For the text-containing cell, return its midpoint in [X, Y] coordinate format. 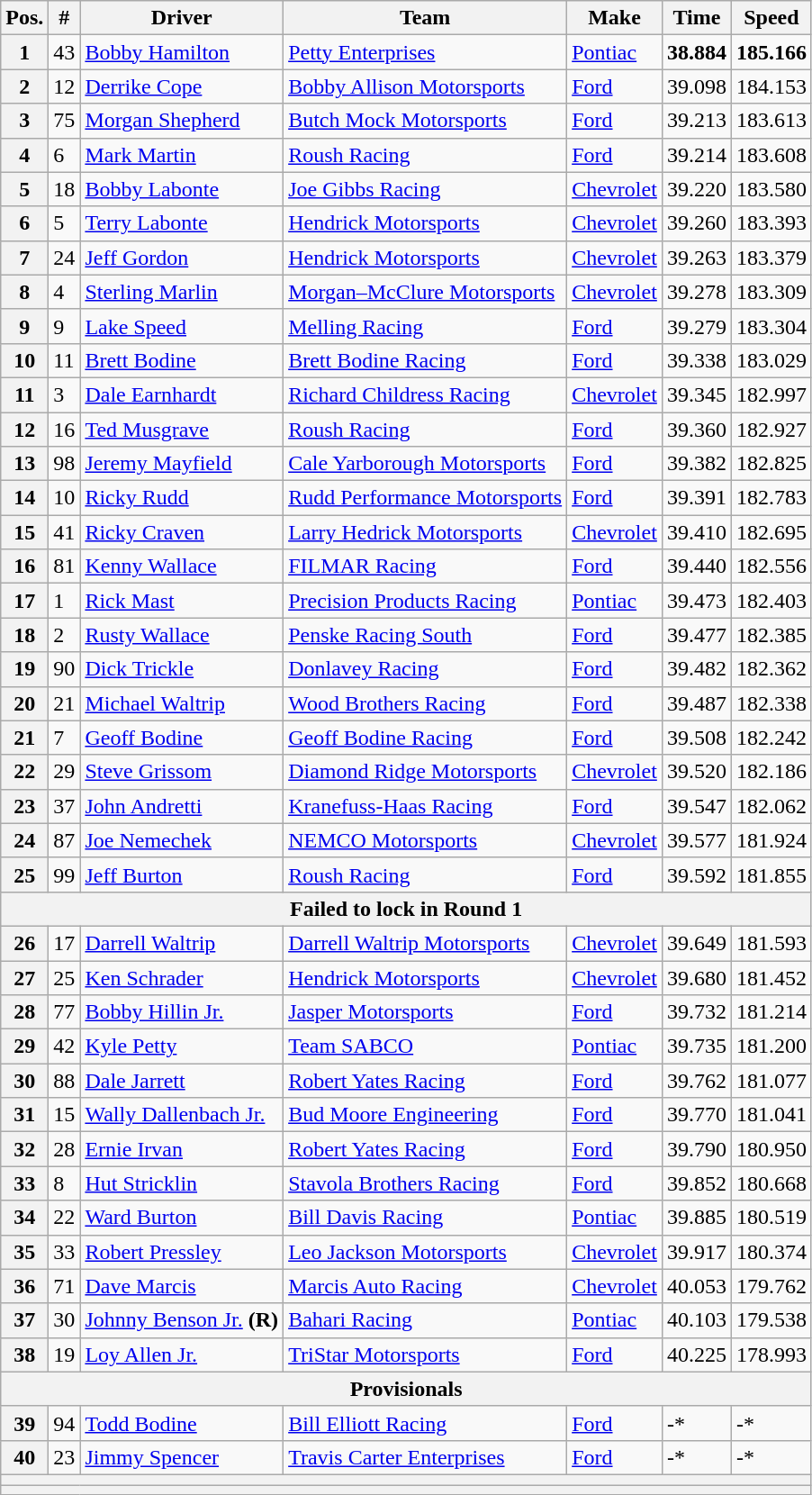
94 [65, 1423]
Pos. [25, 18]
41 [65, 532]
Kyle Petty [182, 1046]
Provisionals [407, 1389]
77 [65, 1012]
Rick Mast [182, 601]
Bill Davis Racing [425, 1218]
39.520 [697, 772]
39.382 [697, 464]
Diamond Ridge Motorsports [425, 772]
87 [65, 840]
Michael Waltrip [182, 703]
39.735 [697, 1046]
39.213 [697, 121]
14 [25, 498]
Ernie Irvan [182, 1149]
40 [25, 1457]
Mark Martin [182, 155]
Team SABCO [425, 1046]
182.385 [771, 635]
Bobby Hamilton [182, 52]
Rudd Performance Motorsports [425, 498]
71 [65, 1286]
Team [425, 18]
182.242 [771, 738]
183.393 [771, 223]
Todd Bodine [182, 1423]
90 [65, 669]
75 [65, 121]
Time [697, 18]
Bobby Allison Motorsports [425, 86]
Rusty Wallace [182, 635]
39.770 [697, 1115]
Marcis Auto Racing [425, 1286]
Joe Gibbs Racing [425, 189]
Darrell Waltrip Motorsports [425, 943]
Ken Schrader [182, 977]
20 [25, 703]
Jeff Burton [182, 874]
181.924 [771, 840]
Kranefuss-Haas Racing [425, 806]
182.362 [771, 669]
182.997 [771, 394]
181.041 [771, 1115]
27 [25, 977]
Dave Marcis [182, 1286]
39.917 [697, 1252]
40.103 [697, 1320]
39.391 [697, 498]
Steve Grissom [182, 772]
Morgan–McClure Motorsports [425, 292]
39.790 [697, 1149]
39.732 [697, 1012]
88 [65, 1081]
Driver [182, 18]
Geoff Bodine Racing [425, 738]
John Andretti [182, 806]
Dick Trickle [182, 669]
179.762 [771, 1286]
Jasper Motorsports [425, 1012]
39.260 [697, 223]
39.263 [697, 258]
Bud Moore Engineering [425, 1115]
42 [65, 1046]
TriStar Motorsports [425, 1355]
Brett Bodine Racing [425, 360]
39.649 [697, 943]
180.519 [771, 1218]
Dale Jarrett [182, 1081]
183.613 [771, 121]
181.214 [771, 1012]
39.680 [697, 977]
39.440 [697, 566]
Derrike Cope [182, 86]
39.278 [697, 292]
180.374 [771, 1252]
Robert Pressley [182, 1252]
Travis Carter Enterprises [425, 1457]
182.825 [771, 464]
183.029 [771, 360]
180.668 [771, 1183]
Brett Bodine [182, 360]
39.885 [697, 1218]
181.855 [771, 874]
182.783 [771, 498]
31 [25, 1115]
99 [65, 874]
181.200 [771, 1046]
182.062 [771, 806]
39.214 [697, 155]
182.403 [771, 601]
40.053 [697, 1286]
39.508 [697, 738]
Ricky Rudd [182, 498]
39.360 [697, 430]
Petty Enterprises [425, 52]
Geoff Bodine [182, 738]
178.993 [771, 1355]
Donlavey Racing [425, 669]
Dale Earnhardt [182, 394]
183.304 [771, 326]
38 [25, 1355]
182.556 [771, 566]
39.482 [697, 669]
98 [65, 464]
39.098 [697, 86]
39.410 [697, 532]
Larry Hedrick Motorsports [425, 532]
181.452 [771, 977]
183.309 [771, 292]
Failed to lock in Round 1 [407, 909]
Morgan Shepherd [182, 121]
Bahari Racing [425, 1320]
Penske Racing South [425, 635]
Butch Mock Motorsports [425, 121]
Bobby Hillin Jr. [182, 1012]
39.487 [697, 703]
Jimmy Spencer [182, 1457]
39.279 [697, 326]
39.852 [697, 1183]
Terry Labonte [182, 223]
32 [25, 1149]
26 [25, 943]
Leo Jackson Motorsports [425, 1252]
182.186 [771, 772]
183.379 [771, 258]
Hut Stricklin [182, 1183]
Joe Nemechek [182, 840]
NEMCO Motorsports [425, 840]
# [65, 18]
181.077 [771, 1081]
39.338 [697, 360]
182.695 [771, 532]
184.153 [771, 86]
Richard Childress Racing [425, 394]
Johnny Benson Jr. (R) [182, 1320]
Jeremy Mayfield [182, 464]
36 [25, 1286]
FILMAR Racing [425, 566]
39.547 [697, 806]
39.473 [697, 601]
Wally Dallenbach Jr. [182, 1115]
Precision Products Racing [425, 601]
181.593 [771, 943]
35 [25, 1252]
182.927 [771, 430]
39.477 [697, 635]
Ricky Craven [182, 532]
39 [25, 1423]
Bill Elliott Racing [425, 1423]
182.338 [771, 703]
Speed [771, 18]
Ted Musgrave [182, 430]
40.225 [697, 1355]
43 [65, 52]
185.166 [771, 52]
81 [65, 566]
Lake Speed [182, 326]
13 [25, 464]
Jeff Gordon [182, 258]
39.345 [697, 394]
39.762 [697, 1081]
Kenny Wallace [182, 566]
Darrell Waltrip [182, 943]
39.577 [697, 840]
Melling Racing [425, 326]
Bobby Labonte [182, 189]
Make [615, 18]
39.220 [697, 189]
Cale Yarborough Motorsports [425, 464]
39.592 [697, 874]
Stavola Brothers Racing [425, 1183]
183.608 [771, 155]
34 [25, 1218]
38.884 [697, 52]
179.538 [771, 1320]
Loy Allen Jr. [182, 1355]
180.950 [771, 1149]
Ward Burton [182, 1218]
Sterling Marlin [182, 292]
Wood Brothers Racing [425, 703]
183.580 [771, 189]
